Return the [X, Y] coordinate for the center point of the cell that contains the specified text.  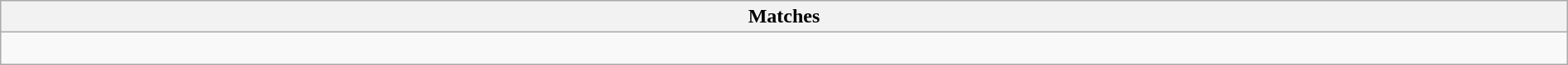
Matches [784, 17]
